Provide the [X, Y] coordinate of the cell's center where the given text is located.  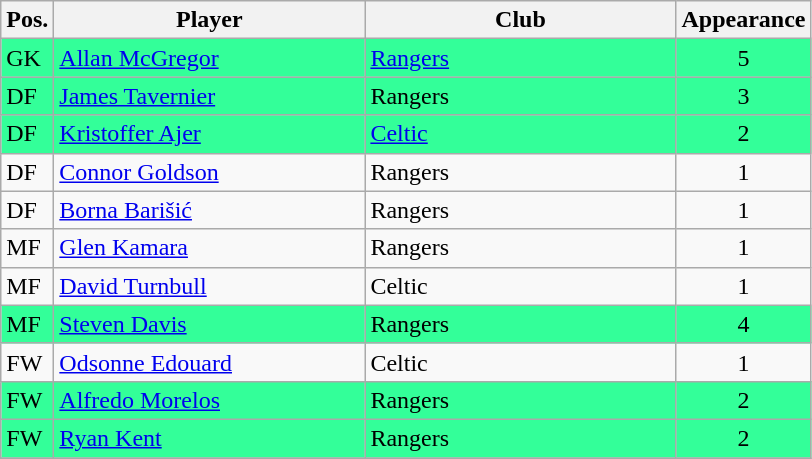
Steven Davis [210, 324]
Alfredo Morelos [210, 400]
Connor Goldson [210, 172]
5 [744, 58]
4 [744, 324]
Kristoffer Ajer [210, 134]
James Tavernier [210, 96]
Appearance [744, 20]
Pos. [28, 20]
Odsonne Edouard [210, 362]
David Turnbull [210, 286]
Club [520, 20]
Player [210, 20]
3 [744, 96]
GK [28, 58]
Allan McGregor [210, 58]
Borna Barišić [210, 210]
Glen Kamara [210, 248]
Ryan Kent [210, 438]
